Extract the [x, y] coordinate from the center of the cell holding the provided text.  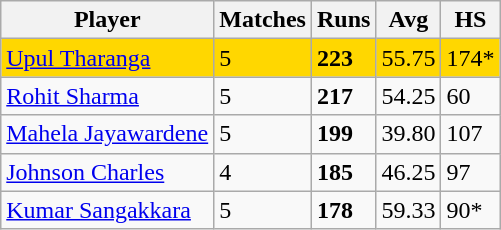
59.33 [408, 210]
60 [470, 96]
Player [108, 20]
Runs [343, 20]
90* [470, 210]
HS [470, 20]
Mahela Jayawardene [108, 134]
185 [343, 172]
55.75 [408, 58]
39.80 [408, 134]
Matches [263, 20]
178 [343, 210]
46.25 [408, 172]
54.25 [408, 96]
Upul Tharanga [108, 58]
223 [343, 58]
Rohit Sharma [108, 96]
107 [470, 134]
97 [470, 172]
217 [343, 96]
Avg [408, 20]
Kumar Sangakkara [108, 210]
Johnson Charles [108, 172]
199 [343, 134]
174* [470, 58]
4 [263, 172]
